Return the [x, y] coordinate for the center point of the cell that contains the specified text.  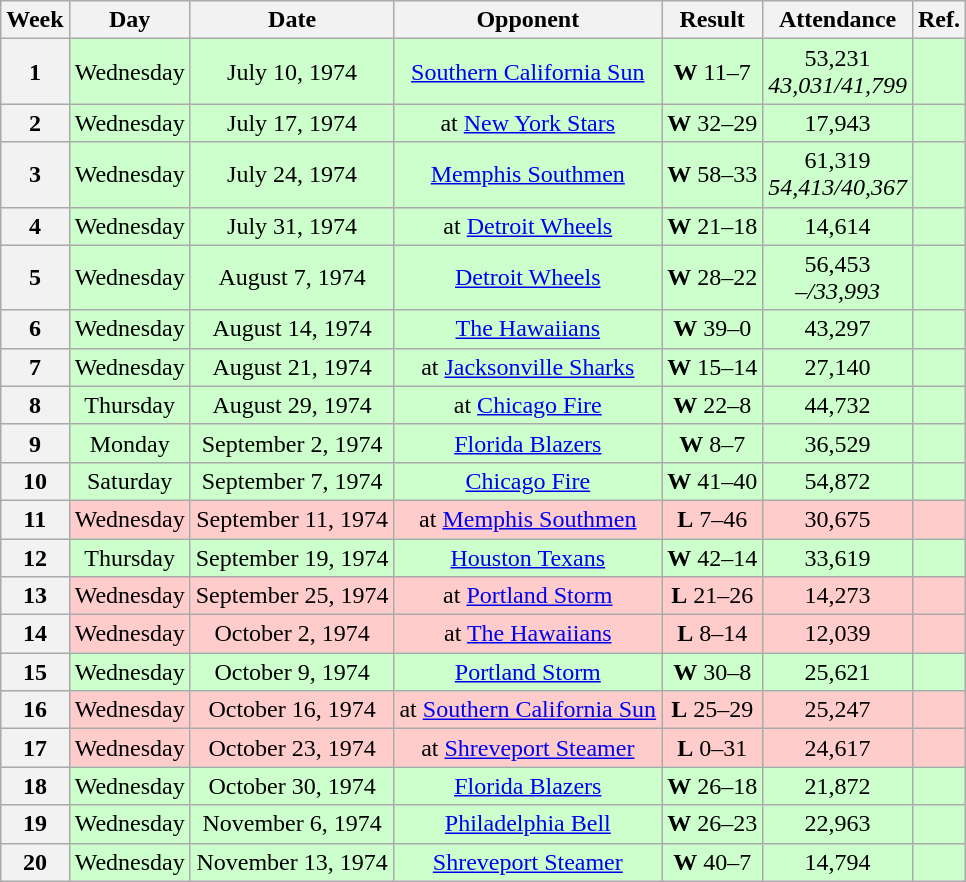
W 39–0 [712, 329]
3 [35, 174]
11 [35, 519]
at Jacksonville Sharks [528, 367]
August 21, 1974 [292, 367]
25,621 [838, 672]
10 [35, 481]
at Southern California Sun [528, 710]
November 6, 1974 [292, 824]
13 [35, 596]
W 32–29 [712, 123]
Detroit Wheels [528, 278]
August 14, 1974 [292, 329]
October 9, 1974 [292, 672]
Saturday [130, 481]
Result [712, 20]
44,732 [838, 405]
36,529 [838, 443]
at Detroit Wheels [528, 226]
14,614 [838, 226]
15 [35, 672]
43,297 [838, 329]
Philadelphia Bell [528, 824]
September 7, 1974 [292, 481]
at New York Stars [528, 123]
W 42–14 [712, 557]
30,675 [838, 519]
W 40–7 [712, 862]
September 2, 1974 [292, 443]
August 29, 1974 [292, 405]
Day [130, 20]
17 [35, 748]
5 [35, 278]
54,872 [838, 481]
November 13, 1974 [292, 862]
6 [35, 329]
at Memphis Southmen [528, 519]
October 16, 1974 [292, 710]
56,453–/33,993 [838, 278]
W 26–18 [712, 786]
W 15–14 [712, 367]
W 26–23 [712, 824]
September 19, 1974 [292, 557]
Shreveport Steamer [528, 862]
W 30–8 [712, 672]
L 21–26 [712, 596]
July 24, 1974 [292, 174]
33,619 [838, 557]
14,794 [838, 862]
18 [35, 786]
27,140 [838, 367]
8 [35, 405]
at The Hawaiians [528, 634]
W 58–33 [712, 174]
Chicago Fire [528, 481]
4 [35, 226]
9 [35, 443]
Monday [130, 443]
Week [35, 20]
July 10, 1974 [292, 72]
at Shreveport Steamer [528, 748]
24,617 [838, 748]
L 0–31 [712, 748]
14 [35, 634]
W 22–8 [712, 405]
W 8–7 [712, 443]
L 8–14 [712, 634]
1 [35, 72]
17,943 [838, 123]
20 [35, 862]
The Hawaiians [528, 329]
2 [35, 123]
Opponent [528, 20]
at Portland Storm [528, 596]
14,273 [838, 596]
7 [35, 367]
October 23, 1974 [292, 748]
Portland Storm [528, 672]
21,872 [838, 786]
Memphis Southmen [528, 174]
August 7, 1974 [292, 278]
September 25, 1974 [292, 596]
Ref. [938, 20]
W 28–22 [712, 278]
16 [35, 710]
W 11–7 [712, 72]
12 [35, 557]
53,23143,031/41,799 [838, 72]
61,31954,413/40,367 [838, 174]
Houston Texans [528, 557]
July 17, 1974 [292, 123]
L 7–46 [712, 519]
September 11, 1974 [292, 519]
July 31, 1974 [292, 226]
October 30, 1974 [292, 786]
W 41–40 [712, 481]
Southern California Sun [528, 72]
Date [292, 20]
W 21–18 [712, 226]
Attendance [838, 20]
L 25–29 [712, 710]
at Chicago Fire [528, 405]
22,963 [838, 824]
19 [35, 824]
12,039 [838, 634]
October 2, 1974 [292, 634]
25,247 [838, 710]
